Identify which cell holds the provided text, then report its (x, y) central coordinate. 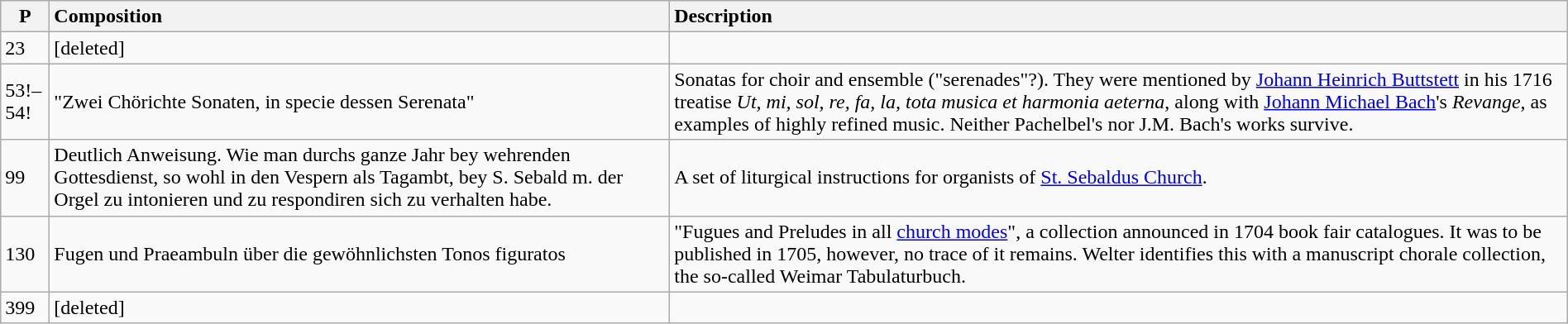
Fugen und Praeambuln über die gewöhnlichsten Tonos figuratos (360, 254)
53!–54! (25, 102)
"Zwei Chörichte Sonaten, in specie dessen Serenata" (360, 102)
99 (25, 178)
P (25, 17)
Composition (360, 17)
Description (1119, 17)
A set of liturgical instructions for organists of St. Sebaldus Church. (1119, 178)
23 (25, 48)
130 (25, 254)
399 (25, 307)
